Pinpoint the cell where the given text exists, returning its [X, Y] midpoint coordinate. 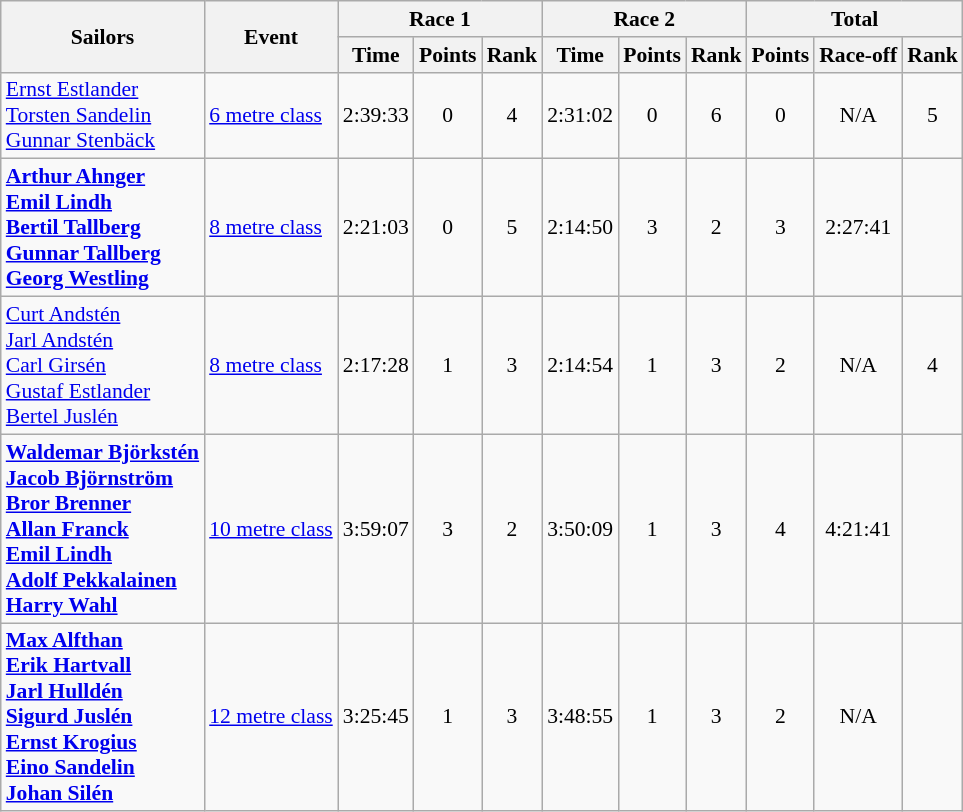
Sailors [102, 36]
2:39:33 [376, 116]
2:31:02 [580, 116]
6 [716, 116]
2:14:54 [580, 366]
Ernst Estlander Torsten Sandelin Gunnar Stenbäck [102, 116]
4:21:41 [858, 528]
3:48:55 [580, 718]
Event [271, 36]
Race 2 [644, 19]
10 metre class [271, 528]
Curt Andstén Jarl Andstén Carl Girsén Gustaf Estlander Bertel Juslén [102, 366]
Race 1 [440, 19]
2:27:41 [858, 228]
2:17:28 [376, 366]
Total [854, 19]
2:14:50 [580, 228]
Race-off [858, 55]
3:25:45 [376, 718]
2:21:03 [376, 228]
3:50:09 [580, 528]
Arthur Ahnger Emil Lindh Bertil Tallberg Gunnar Tallberg Georg Westling [102, 228]
12 metre class [271, 718]
Waldemar Björkstén Jacob Björnström Bror Brenner Allan Franck Emil Lindh Adolf Pekkalainen Harry Wahl [102, 528]
Max Alfthan Erik Hartvall Jarl Hulldén Sigurd Juslén Ernst Krogius Eino Sandelin Johan Silén [102, 718]
3:59:07 [376, 528]
6 metre class [271, 116]
